Scan for the cell matching the given text and deliver its (X, Y) coordinate at center. 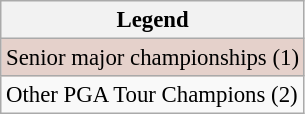
Senior major championships (1) (153, 58)
Other PGA Tour Champions (2) (153, 95)
Legend (153, 20)
